Extract the (X, Y) coordinate from the center of the cell holding the provided text.  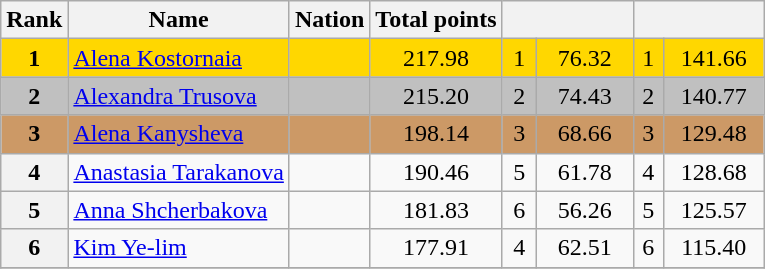
74.43 (584, 96)
56.26 (584, 210)
190.46 (436, 172)
128.68 (714, 172)
Name (179, 20)
141.66 (714, 58)
Anastasia Tarakanova (179, 172)
61.78 (584, 172)
177.91 (436, 248)
125.57 (714, 210)
Nation (329, 20)
140.77 (714, 96)
215.20 (436, 96)
217.98 (436, 58)
198.14 (436, 134)
Rank (34, 20)
76.32 (584, 58)
Alena Kanysheva (179, 134)
181.83 (436, 210)
68.66 (584, 134)
Alexandra Trusova (179, 96)
Anna Shcherbakova (179, 210)
62.51 (584, 248)
Total points (436, 20)
115.40 (714, 248)
Kim Ye-lim (179, 248)
129.48 (714, 134)
Alena Kostornaia (179, 58)
